Scan for the cell matching the given text and deliver its (x, y) coordinate at center. 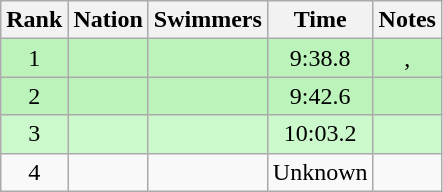
10:03.2 (320, 134)
1 (34, 58)
9:38.8 (320, 58)
Nation (108, 20)
4 (34, 172)
9:42.6 (320, 96)
Notes (407, 20)
Time (320, 20)
2 (34, 96)
3 (34, 134)
Unknown (320, 172)
, (407, 58)
Rank (34, 20)
Swimmers (208, 20)
